Identify which cell holds the provided text, then report its [X, Y] central coordinate. 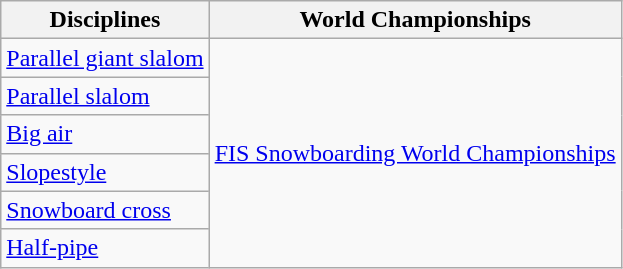
Snowboard cross [105, 210]
FIS Snowboarding World Championships [415, 153]
Disciplines [105, 20]
Slopestyle [105, 172]
Big air [105, 134]
Half-pipe [105, 248]
Parallel slalom [105, 96]
Parallel giant slalom [105, 58]
World Championships [415, 20]
